Scan for the cell matching the given text and deliver its [X, Y] coordinate at center. 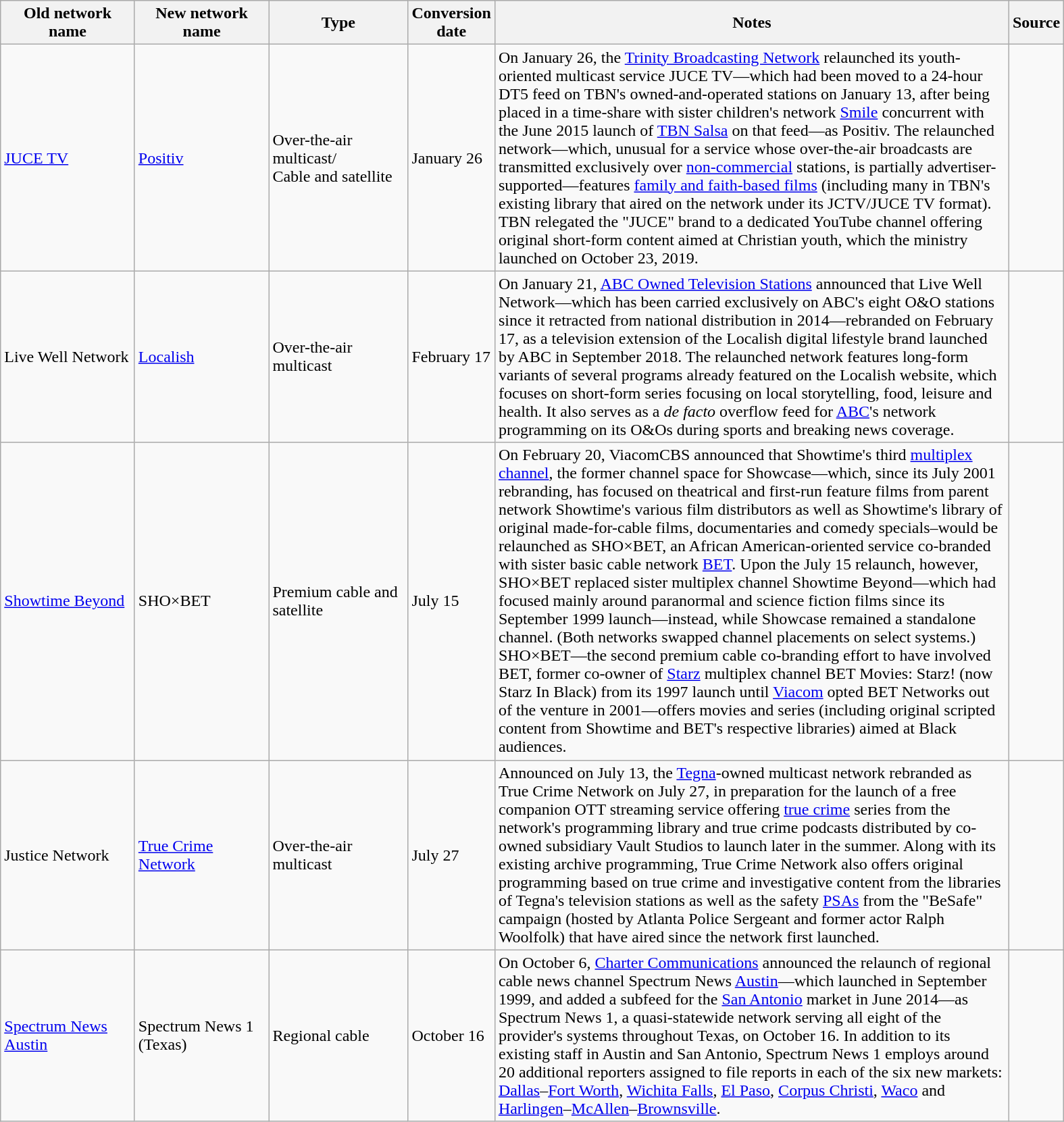
Spectrum News Austin [68, 1036]
July 15 [451, 601]
JUCE TV [68, 158]
Old networkname [68, 23]
Live Well Network [68, 357]
Showtime Beyond [68, 601]
October 16 [451, 1036]
Over-the-air multicast/Cable and satellite [338, 158]
New networkname [201, 23]
Notes [751, 23]
Conversion date [451, 23]
January 26 [451, 158]
Positiv [201, 158]
SHO×BET [201, 601]
Localish [201, 357]
Spectrum News 1 (Texas) [201, 1036]
July 27 [451, 855]
Premium cable and satellite [338, 601]
Source [1036, 23]
February 17 [451, 357]
Regional cable [338, 1036]
True Crime Network [201, 855]
Justice Network [68, 855]
Type [338, 23]
